Extract the (X, Y) coordinate from the center of the cell holding the provided text.  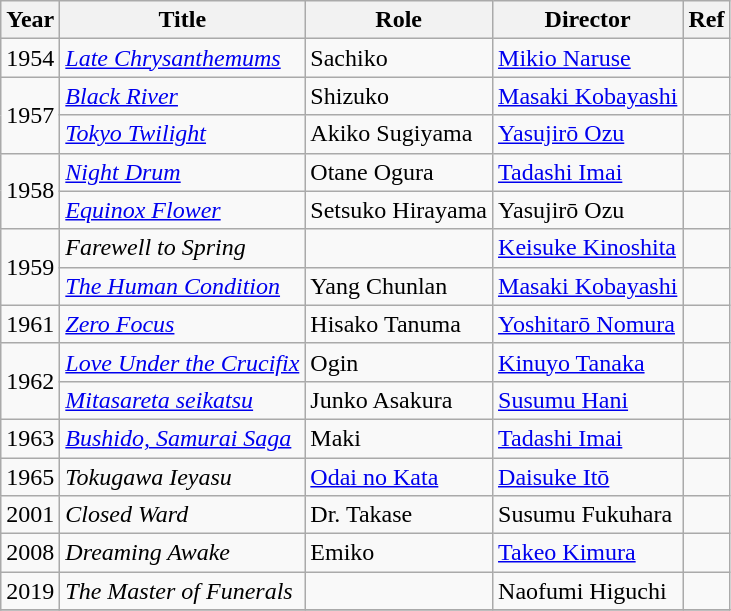
1961 (30, 324)
2008 (30, 553)
The Master of Funerals (182, 591)
Akiko Sugiyama (399, 134)
Title (182, 20)
Bushido, Samurai Saga (182, 438)
Sachiko (399, 58)
Takeo Kimura (588, 553)
Naofumi Higuchi (588, 591)
Zero Focus (182, 324)
Emiko (399, 553)
Love Under the Crucifix (182, 362)
Tokyo Twilight (182, 134)
Year (30, 20)
The Human Condition (182, 286)
Dr. Takase (399, 515)
Dreaming Awake (182, 553)
1958 (30, 191)
Junko Asakura (399, 400)
Late Chrysanthemums (182, 58)
2019 (30, 591)
Farewell to Spring (182, 248)
1957 (30, 115)
Mikio Naruse (588, 58)
Maki (399, 438)
1963 (30, 438)
Daisuke Itō (588, 477)
Otane Ogura (399, 172)
Kinuyo Tanaka (588, 362)
Susumu Fukuhara (588, 515)
1965 (30, 477)
Keisuke Kinoshita (588, 248)
1962 (30, 381)
Ref (706, 20)
Ogin (399, 362)
Closed Ward (182, 515)
Role (399, 20)
Odai no Kata (399, 477)
Black River (182, 96)
1954 (30, 58)
Tokugawa Ieyasu (182, 477)
Equinox Flower (182, 210)
Shizuko (399, 96)
Director (588, 20)
1959 (30, 267)
Yoshitarō Nomura (588, 324)
Susumu Hani (588, 400)
Yang Chunlan (399, 286)
Night Drum (182, 172)
Hisako Tanuma (399, 324)
Setsuko Hirayama (399, 210)
Mitasareta seikatsu (182, 400)
2001 (30, 515)
